Find where the given text appears and provide that cell's center as [X, Y] coordinate. 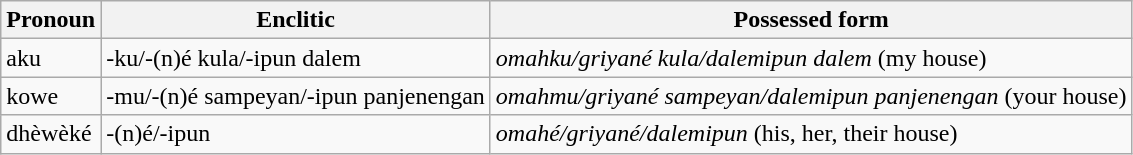
kowe [51, 96]
-mu/-(n)é sampeyan/-ipun panjenengan [296, 96]
aku [51, 58]
Enclitic [296, 20]
Possessed form [811, 20]
Pronoun [51, 20]
-ku/-(n)é kula/-ipun dalem [296, 58]
omahé/griyané/dalemipun (his, her, their house) [811, 134]
omahku/griyané kula/dalemipun dalem (my house) [811, 58]
omahmu/griyané sampeyan/dalemipun panjenengan (your house) [811, 96]
dhèwèké [51, 134]
-(n)é/-ipun [296, 134]
